Extract the (x, y) coordinate from the center of the cell holding the provided text.  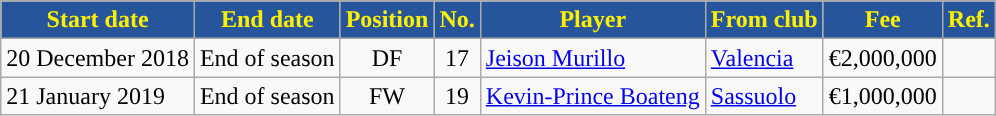
DF (387, 58)
Position (387, 20)
21 January 2019 (98, 96)
Ref. (968, 20)
€1,000,000 (882, 96)
Valencia (764, 58)
Kevin-Prince Boateng (592, 96)
End date (267, 20)
Sassuolo (764, 96)
€2,000,000 (882, 58)
Start date (98, 20)
Player (592, 20)
No. (457, 20)
Fee (882, 20)
FW (387, 96)
19 (457, 96)
17 (457, 58)
Jeison Murillo (592, 58)
20 December 2018 (98, 58)
From club (764, 20)
